Pinpoint the cell where the given text exists, returning its [X, Y] midpoint coordinate. 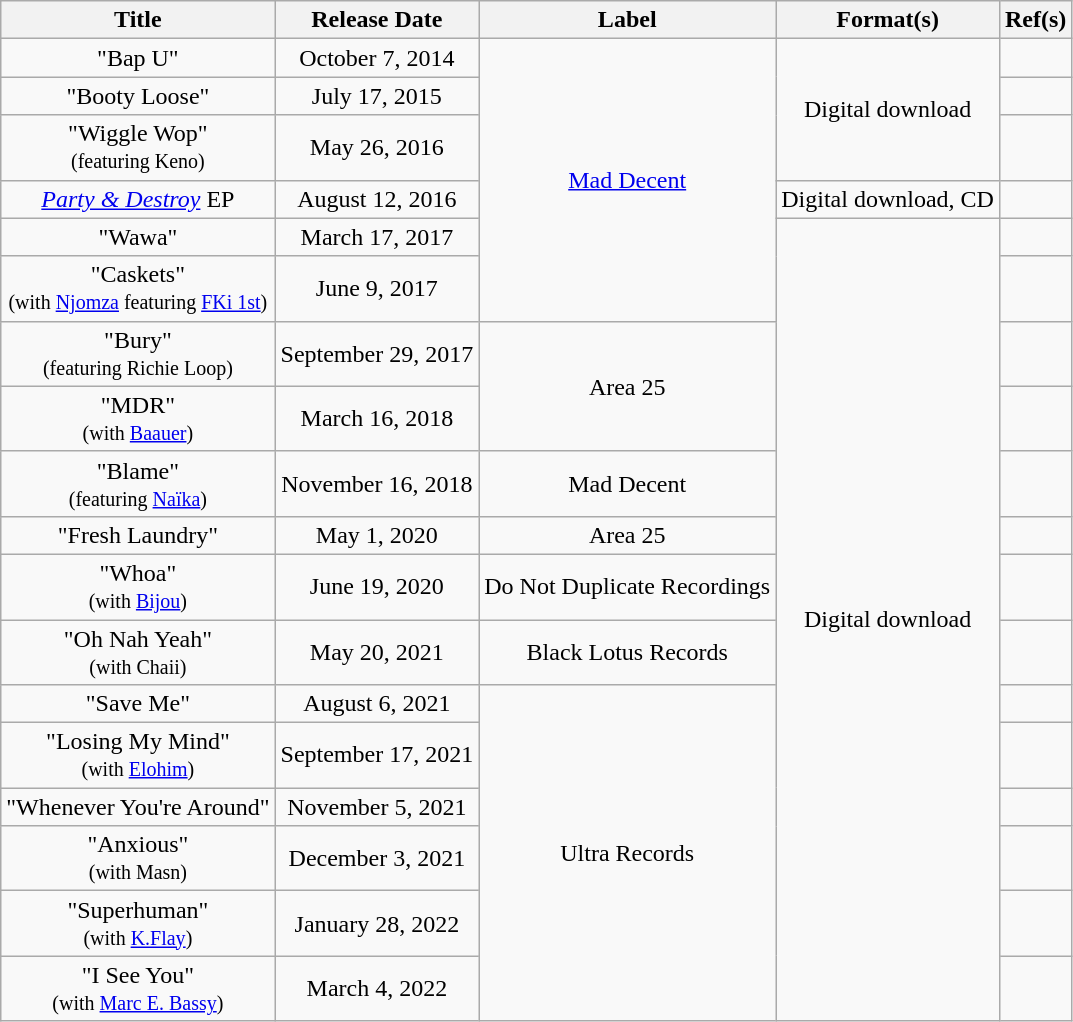
May 1, 2020 [377, 535]
August 6, 2021 [377, 704]
Ultra Records [628, 853]
Party & Destroy EP [138, 199]
"Save Me" [138, 704]
November 5, 2021 [377, 807]
"MDR"(with Baauer) [138, 418]
"Fresh Laundry" [138, 535]
"Wawa" [138, 237]
"Wiggle Wop"(featuring Keno) [138, 148]
Label [628, 20]
Do Not Duplicate Recordings [628, 586]
"Bury"(featuring Richie Loop) [138, 354]
Title [138, 20]
March 16, 2018 [377, 418]
March 4, 2022 [377, 988]
"Caskets"(with Njomza featuring FKi 1st) [138, 288]
"Booty Loose" [138, 96]
May 26, 2016 [377, 148]
"I See You"(with Marc E. Bassy) [138, 988]
"Blame"(featuring Naïka) [138, 484]
December 3, 2021 [377, 858]
Black Lotus Records [628, 652]
Digital download, CD [888, 199]
March 17, 2017 [377, 237]
"Bap U" [138, 58]
Ref(s) [1035, 20]
July 17, 2015 [377, 96]
"Whoa"(with Bijou) [138, 586]
January 28, 2022 [377, 924]
"Superhuman"(with K.Flay) [138, 924]
October 7, 2014 [377, 58]
June 19, 2020 [377, 586]
"Oh Nah Yeah"(with Chaii) [138, 652]
November 16, 2018 [377, 484]
May 20, 2021 [377, 652]
September 17, 2021 [377, 756]
"Anxious"(with Masn) [138, 858]
June 9, 2017 [377, 288]
"Losing My Mind"(with Elohim) [138, 756]
"Whenever You're Around" [138, 807]
Release Date [377, 20]
Format(s) [888, 20]
August 12, 2016 [377, 199]
September 29, 2017 [377, 354]
